Search for the cell housing the specified text and yield its [X, Y] center coordinate. 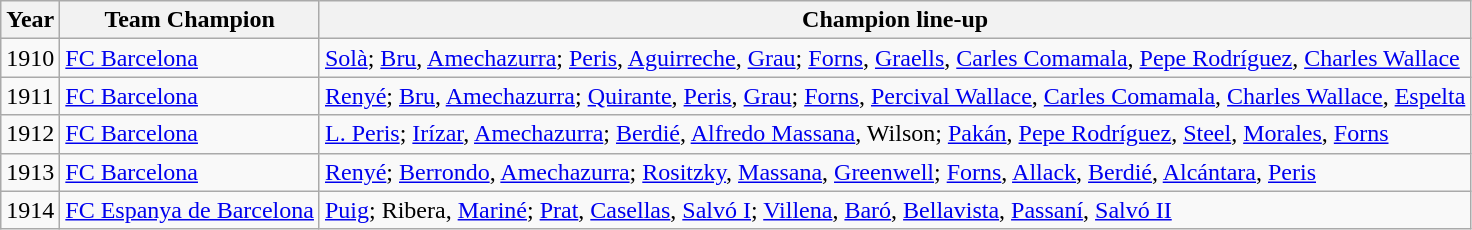
Renyé; Bru, Amechazurra; Quirante, Peris, Grau; Forns, Percival Wallace, Carles Comamala, Charles Wallace, Espelta [894, 96]
Puig; Ribera, Mariné; Prat, Casellas, Salvó I; Villena, Baró, Bellavista, Passaní, Salvó II [894, 210]
1913 [30, 172]
Renyé; Berrondo, Amechazurra; Rositzky, Massana, Greenwell; Forns, Allack, Berdié, Alcántara, Peris [894, 172]
1914 [30, 210]
L. Peris; Irízar, Amechazurra; Berdié, Alfredo Massana, Wilson; Pakán, Pepe Rodríguez, Steel, Morales, Forns [894, 134]
1912 [30, 134]
Solà; Bru, Amechazurra; Peris, Aguirreche, Grau; Forns, Graells, Carles Comamala, Pepe Rodríguez, Charles Wallace [894, 58]
Year [30, 20]
1910 [30, 58]
1911 [30, 96]
Team Champion [190, 20]
Champion line-up [894, 20]
FC Espanya de Barcelona [190, 210]
